Extract the (X, Y) coordinate from the center of the cell holding the provided text.  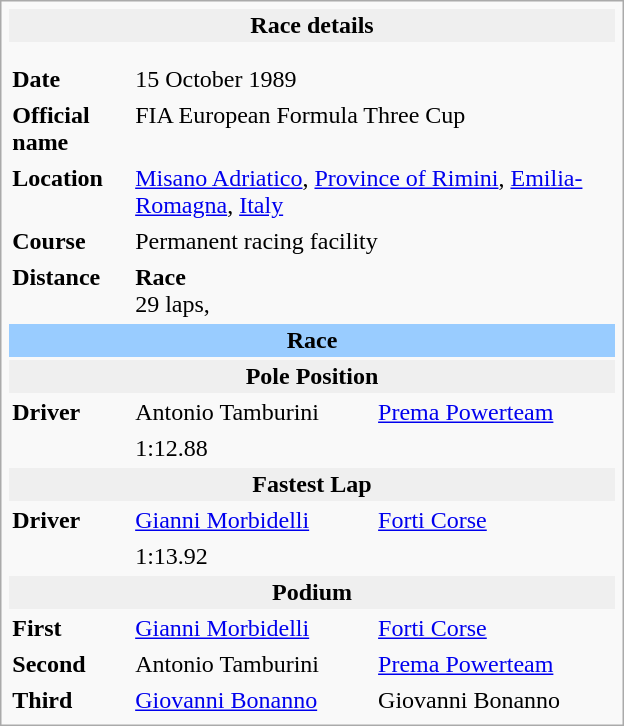
Official name (69, 129)
Race (312, 340)
Misano Adriatico, Province of Rimini, Emilia-Romagna, Italy (374, 192)
Location (69, 192)
Race details (312, 26)
Fastest Lap (312, 484)
FIA European Formula Three Cup (374, 129)
Third (69, 700)
Pole Position (312, 376)
15 October 1989 (252, 80)
1:12.88 (252, 448)
Second (69, 664)
Podium (312, 592)
Date (69, 80)
Permanent racing facility (374, 242)
Race29 laps, (252, 291)
First (69, 628)
1:13.92 (252, 556)
Distance (69, 291)
Course (69, 242)
